Pinpoint the cell where the given text exists, returning its [x, y] midpoint coordinate. 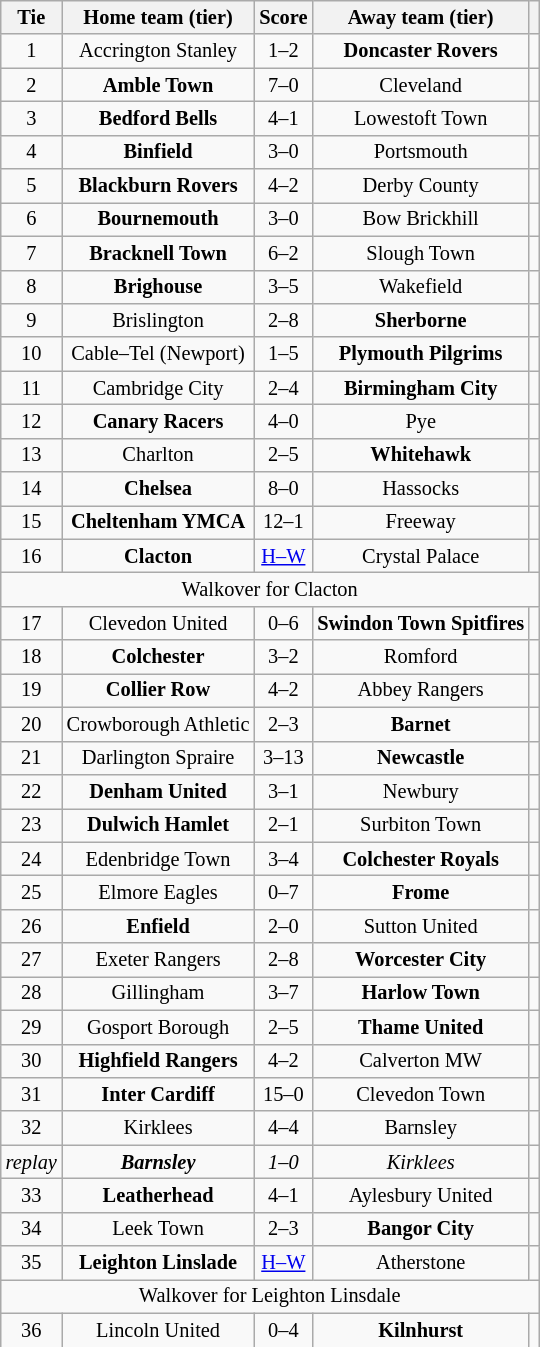
7 [32, 253]
Edenbridge Town [158, 859]
Hassocks [420, 489]
Bournemouth [158, 219]
13 [32, 455]
30 [32, 1061]
Atherstone [420, 1263]
16 [32, 556]
Gillingham [158, 993]
Plymouth Pilgrims [420, 354]
21 [32, 758]
Leek Town [158, 1229]
Bedford Bells [158, 118]
31 [32, 1094]
1–0 [283, 1162]
24 [32, 859]
Birmingham City [420, 388]
33 [32, 1195]
0–4 [283, 1330]
28 [32, 993]
Clevedon Town [420, 1094]
Clacton [158, 556]
4–0 [283, 421]
Charlton [158, 455]
Tie [32, 17]
Darlington Spraire [158, 758]
Lowestoft Town [420, 118]
Colchester [158, 657]
Romford [420, 657]
Accrington Stanley [158, 51]
27 [32, 960]
25 [32, 892]
Bow Brickhill [420, 219]
Pye [420, 421]
Exeter Rangers [158, 960]
Harlow Town [420, 993]
2–1 [283, 825]
20 [32, 724]
1–2 [283, 51]
Sherborne [420, 320]
Cheltenham YMCA [158, 522]
Kilnhurst [420, 1330]
3–1 [283, 791]
Walkover for Leighton Linsdale [270, 1296]
2–0 [283, 926]
35 [32, 1263]
4 [32, 152]
6 [32, 219]
Newcastle [420, 758]
4–4 [283, 1128]
Crowborough Athletic [158, 724]
1 [32, 51]
Derby County [420, 186]
15–0 [283, 1094]
Leighton Linslade [158, 1263]
Barnet [420, 724]
10 [32, 354]
34 [32, 1229]
0–7 [283, 892]
29 [32, 1027]
3–7 [283, 993]
Score [283, 17]
Brislington [158, 320]
2–4 [283, 388]
Swindon Town Spitfires [420, 623]
14 [32, 489]
Enfield [158, 926]
17 [32, 623]
Inter Cardiff [158, 1094]
Binfield [158, 152]
7–0 [283, 85]
26 [32, 926]
Walkover for Clacton [270, 589]
12 [32, 421]
Bracknell Town [158, 253]
18 [32, 657]
6–2 [283, 253]
Portsmouth [420, 152]
Brighouse [158, 287]
Frome [420, 892]
8 [32, 287]
3–4 [283, 859]
36 [32, 1330]
9 [32, 320]
Newbury [420, 791]
15 [32, 522]
Surbiton Town [420, 825]
Denham United [158, 791]
32 [32, 1128]
Lincoln United [158, 1330]
Aylesbury United [420, 1195]
Doncaster Rovers [420, 51]
Crystal Palace [420, 556]
8–0 [283, 489]
Elmore Eagles [158, 892]
Blackburn Rovers [158, 186]
Leatherhead [158, 1195]
2 [32, 85]
5 [32, 186]
Whitehawk [420, 455]
Cambridge City [158, 388]
3–2 [283, 657]
Worcester City [420, 960]
Bangor City [420, 1229]
Freeway [420, 522]
Collier Row [158, 690]
Highfield Rangers [158, 1061]
Colchester Royals [420, 859]
Clevedon United [158, 623]
Canary Racers [158, 421]
22 [32, 791]
19 [32, 690]
Chelsea [158, 489]
Cable–Tel (Newport) [158, 354]
Slough Town [420, 253]
Cleveland [420, 85]
23 [32, 825]
replay [32, 1162]
1–5 [283, 354]
Gosport Borough [158, 1027]
Wakefield [420, 287]
Dulwich Hamlet [158, 825]
11 [32, 388]
Sutton United [420, 926]
12–1 [283, 522]
Amble Town [158, 85]
Abbey Rangers [420, 690]
3 [32, 118]
3–5 [283, 287]
Thame United [420, 1027]
0–6 [283, 623]
Calverton MW [420, 1061]
Home team (tier) [158, 17]
Away team (tier) [420, 17]
3–13 [283, 758]
